Identify which cell holds the provided text, then report its [X, Y] central coordinate. 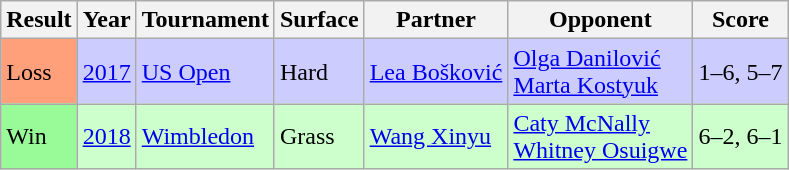
Wimbledon [205, 136]
Year [106, 20]
Win [39, 136]
Loss [39, 72]
Hard [319, 72]
Score [740, 20]
Opponent [600, 20]
2017 [106, 72]
Partner [436, 20]
Olga Danilović Marta Kostyuk [600, 72]
US Open [205, 72]
Wang Xinyu [436, 136]
2018 [106, 136]
1–6, 5–7 [740, 72]
6–2, 6–1 [740, 136]
Surface [319, 20]
Lea Bošković [436, 72]
Caty McNally Whitney Osuigwe [600, 136]
Result [39, 20]
Tournament [205, 20]
Grass [319, 136]
